Identify which cell holds the provided text, then report its [X, Y] central coordinate. 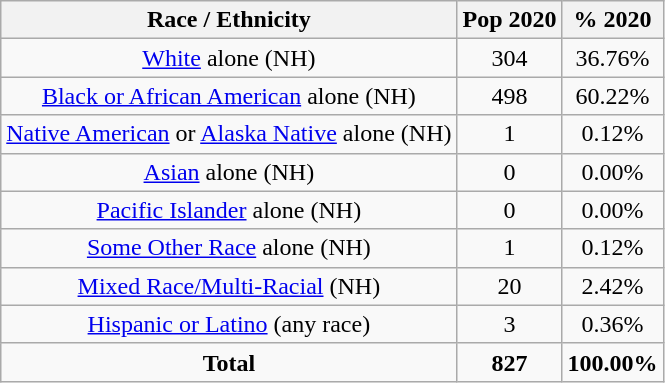
827 [510, 362]
2.42% [612, 286]
Hispanic or Latino (any race) [229, 324]
Race / Ethnicity [229, 20]
20 [510, 286]
Pop 2020 [510, 20]
60.22% [612, 96]
Some Other Race alone (NH) [229, 248]
% 2020 [612, 20]
Total [229, 362]
498 [510, 96]
Mixed Race/Multi-Racial (NH) [229, 286]
Pacific Islander alone (NH) [229, 210]
3 [510, 324]
100.00% [612, 362]
304 [510, 58]
0.36% [612, 324]
36.76% [612, 58]
Native American or Alaska Native alone (NH) [229, 134]
Black or African American alone (NH) [229, 96]
White alone (NH) [229, 58]
Asian alone (NH) [229, 172]
